Capture the cell that displays the provided text and extract its (X, Y) central coordinate. 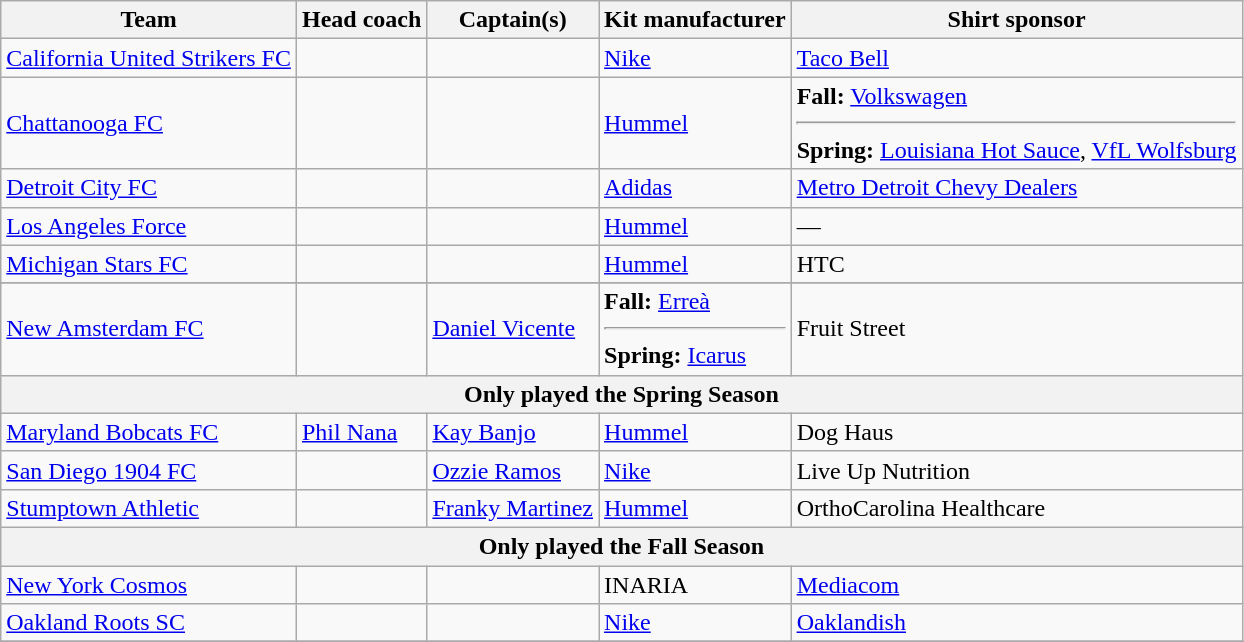
Chattanooga FC (149, 123)
Mediacom (1016, 585)
— (1016, 226)
New Amsterdam FC (149, 329)
Captain(s) (513, 20)
Oakland Roots SC (149, 623)
Only played the Spring Season (622, 394)
Michigan Stars FC (149, 264)
Daniel Vicente (513, 329)
Taco Bell (1016, 58)
Head coach (361, 20)
Ozzie Ramos (513, 470)
Kay Banjo (513, 432)
Shirt sponsor (1016, 20)
Franky Martinez (513, 508)
Kit manufacturer (696, 20)
Metro Detroit Chevy Dealers (1016, 188)
Los Angeles Force (149, 226)
San Diego 1904 FC (149, 470)
Team (149, 20)
Phil Nana (361, 432)
Maryland Bobcats FC (149, 432)
HTC (1016, 264)
Oaklandish (1016, 623)
Dog Haus (1016, 432)
Fall: Erreà Spring: Icarus (696, 329)
OrthoCarolina Healthcare (1016, 508)
Detroit City FC (149, 188)
Stumptown Athletic (149, 508)
INARIA (696, 585)
Only played the Fall Season (622, 546)
California United Strikers FC (149, 58)
Fall: Volkswagen Spring: Louisiana Hot Sauce, VfL Wolfsburg (1016, 123)
Live Up Nutrition (1016, 470)
Adidas (696, 188)
Fruit Street (1016, 329)
New York Cosmos (149, 585)
